Return the [x, y] coordinate for the center point of the cell that contains the specified text.  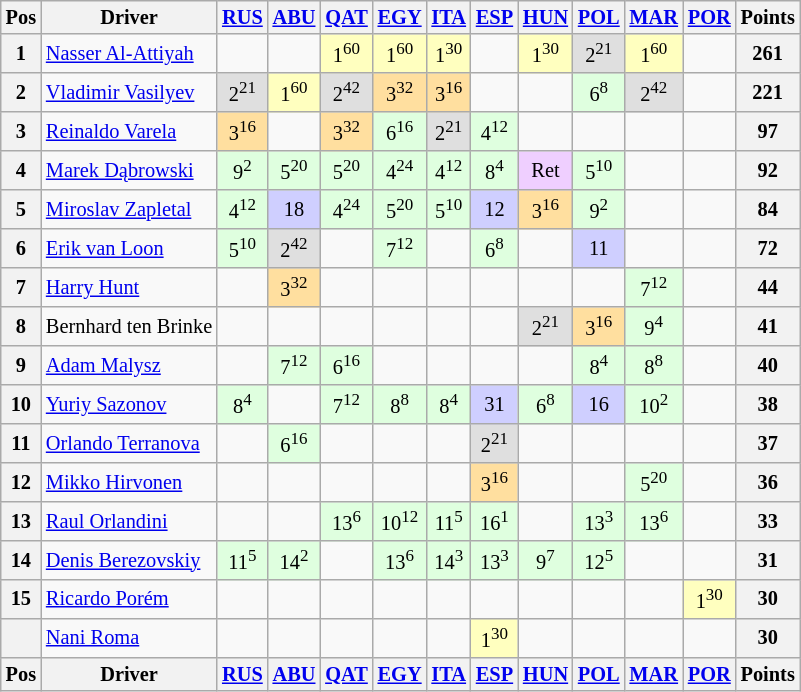
37 [768, 444]
Miroslav Zapletal [129, 210]
72 [768, 248]
Marek Dąbrowski [129, 170]
Erik van Loon [129, 248]
3 [21, 132]
143 [448, 560]
Denis Berezovskiy [129, 560]
Orlando Terranova [129, 444]
41 [768, 326]
1 [21, 54]
14 [21, 560]
15 [21, 598]
36 [768, 482]
33 [768, 520]
13 [21, 520]
9 [21, 366]
Ret [546, 170]
38 [768, 404]
16 [599, 404]
94 [654, 326]
Vladimir Vasilyev [129, 92]
Ricardo Porém [129, 598]
125 [599, 560]
102 [654, 404]
4 [21, 170]
Nasser Al-Attiyah [129, 54]
18 [294, 210]
1012 [400, 520]
Adam Malysz [129, 366]
Nani Roma [129, 638]
2 [21, 92]
40 [768, 366]
Mikko Hirvonen [129, 482]
Harry Hunt [129, 288]
161 [494, 520]
Raul Orlandini [129, 520]
5 [21, 210]
Yuriy Sazonov [129, 404]
44 [768, 288]
8 [21, 326]
Reinaldo Varela [129, 132]
6 [21, 248]
10 [21, 404]
Bernhard ten Brinke [129, 326]
261 [768, 54]
7 [21, 288]
142 [294, 560]
